Return the (X, Y) coordinate for the center point of the cell that contains the specified text.  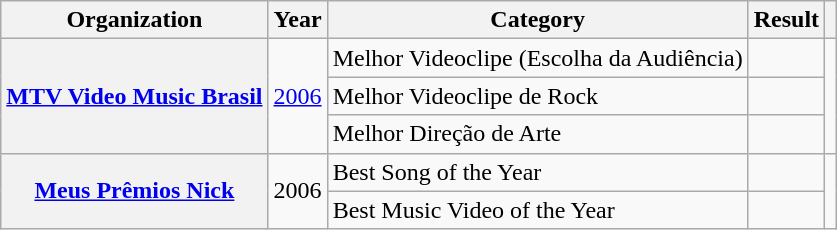
Best Music Video of the Year (538, 210)
Melhor Videoclipe de Rock (538, 96)
Result (786, 20)
Melhor Videoclipe (Escolha da Audiência) (538, 58)
Category (538, 20)
Best Song of the Year (538, 172)
Melhor Direção de Arte (538, 134)
Meus Prêmios Nick (134, 191)
Year (298, 20)
MTV Video Music Brasil (134, 96)
Organization (134, 20)
